Pinpoint the cell where the given text exists, returning its [x, y] midpoint coordinate. 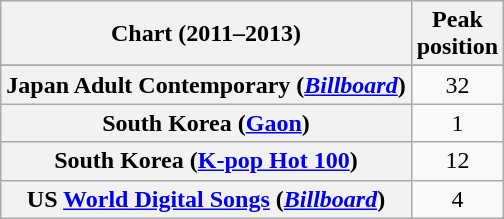
South Korea (Gaon) [206, 123]
Japan Adult Contemporary (Billboard) [206, 85]
4 [457, 199]
US World Digital Songs (Billboard) [206, 199]
32 [457, 85]
Peakposition [457, 34]
Chart (2011–2013) [206, 34]
12 [457, 161]
South Korea (K-pop Hot 100) [206, 161]
1 [457, 123]
